Search for the cell housing the specified text and yield its (X, Y) center coordinate. 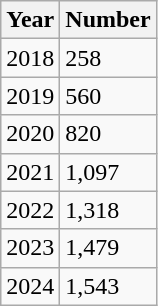
Year (30, 20)
2020 (30, 134)
1,479 (108, 248)
1,543 (108, 286)
2023 (30, 248)
258 (108, 58)
2019 (30, 96)
2021 (30, 172)
2022 (30, 210)
820 (108, 134)
Number (108, 20)
560 (108, 96)
1,318 (108, 210)
2024 (30, 286)
1,097 (108, 172)
2018 (30, 58)
